Pinpoint the cell where the given text exists, returning its [X, Y] midpoint coordinate. 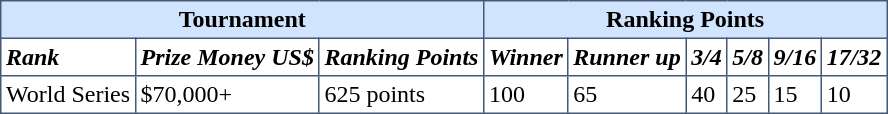
3/4 [706, 57]
World Series [68, 95]
9/16 [794, 57]
Winner [526, 57]
Rank [68, 57]
5/8 [748, 57]
Tournament [242, 20]
625 points [402, 95]
$70,000+ [227, 95]
15 [794, 95]
10 [854, 95]
Runner up [627, 57]
65 [627, 95]
25 [748, 95]
40 [706, 95]
100 [526, 95]
17/32 [854, 57]
Prize Money US$ [227, 57]
